For the text-containing cell, return its midpoint in (x, y) coordinate format. 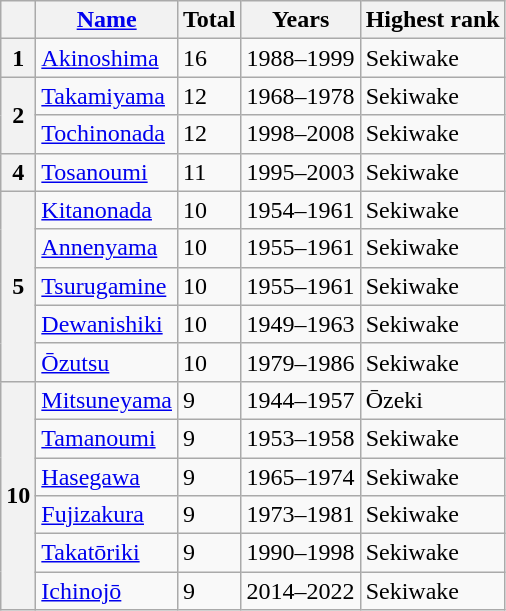
1965–1974 (300, 477)
1990–1998 (300, 553)
1995–2003 (300, 172)
2 (18, 115)
Ōzeki (432, 400)
Kitanonada (107, 210)
Akinoshima (107, 58)
Takamiyama (107, 96)
Ichinojō (107, 591)
4 (18, 172)
Fujizakura (107, 515)
5 (18, 286)
1998–2008 (300, 134)
Tsurugamine (107, 286)
Tochinonada (107, 134)
1979–1986 (300, 362)
Ōzutsu (107, 362)
1953–1958 (300, 438)
1973–1981 (300, 515)
Highest rank (432, 20)
Takatōriki (107, 553)
Total (210, 20)
Tamanoumi (107, 438)
1954–1961 (300, 210)
1949–1963 (300, 324)
Hasegawa (107, 477)
Years (300, 20)
Tosanoumi (107, 172)
Mitsuneyama (107, 400)
2014–2022 (300, 591)
1988–1999 (300, 58)
Name (107, 20)
1968–1978 (300, 96)
Annenyama (107, 248)
16 (210, 58)
1 (18, 58)
11 (210, 172)
Dewanishiki (107, 324)
1944–1957 (300, 400)
